Pinpoint the cell where the given text exists, returning its (x, y) midpoint coordinate. 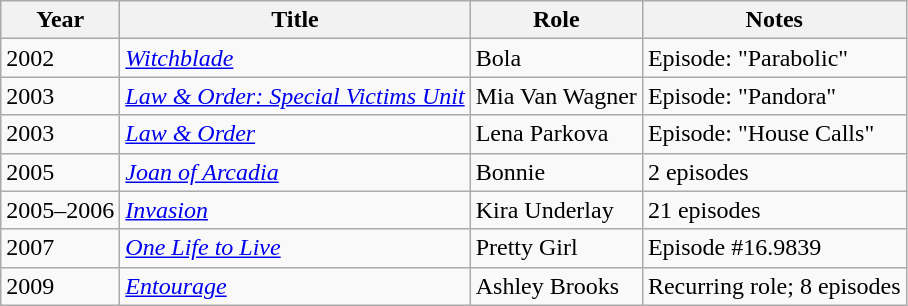
Kira Underlay (556, 210)
Law & Order: Special Victims Unit (295, 96)
Episode: "Pandora" (774, 96)
Episode: "Parabolic" (774, 58)
Recurring role; 8 episodes (774, 286)
Joan of Arcadia (295, 172)
2005 (60, 172)
Lena Parkova (556, 134)
Pretty Girl (556, 248)
One Life to Live (295, 248)
Year (60, 20)
Episode #16.9839 (774, 248)
Notes (774, 20)
Bonnie (556, 172)
2007 (60, 248)
21 episodes (774, 210)
Law & Order (295, 134)
Witchblade (295, 58)
Ashley Brooks (556, 286)
Title (295, 20)
Invasion (295, 210)
2009 (60, 286)
Role (556, 20)
2005–2006 (60, 210)
2002 (60, 58)
Episode: "House Calls" (774, 134)
Mia Van Wagner (556, 96)
Entourage (295, 286)
2 episodes (774, 172)
Bola (556, 58)
